Capture the cell that displays the provided text and extract its (x, y) central coordinate. 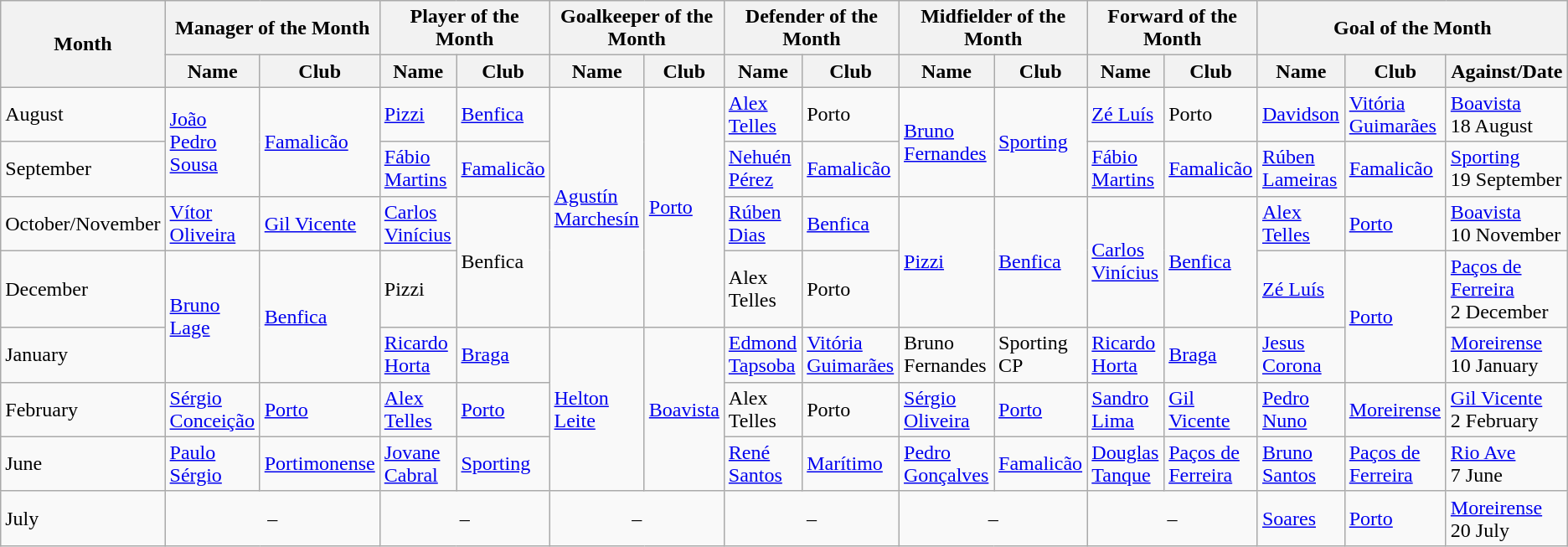
June (83, 464)
Portimonense (320, 464)
Pedro Nuno (1301, 409)
Sérgio Conceição (213, 409)
René Santos (762, 464)
December (83, 289)
February (83, 409)
Douglas Tanque (1126, 464)
Midfielder of the Month (993, 28)
Edmond Tapsoba (762, 355)
Rúben Dias (762, 223)
August (83, 114)
Boavista18 August (1506, 114)
January (83, 355)
Agustín Marchesín (596, 208)
Against/Date (1506, 71)
Moreirense20 July (1506, 518)
September (83, 169)
Jesus Corona (1301, 355)
Marítimo (851, 464)
Player of the Month (464, 28)
Boavista (683, 409)
July (83, 518)
Paulo Sérgio (213, 464)
Forward of the Month (1173, 28)
Sporting CP (1040, 355)
Rio Ave7 June (1506, 464)
Rúben Lameiras (1301, 169)
Month (83, 44)
Nehuén Pérez (762, 169)
Manager of the Month (272, 28)
Vítor Oliveira (213, 223)
João Pedro Sousa (213, 142)
Sandro Lima (1126, 409)
Goalkeeper of the Month (637, 28)
Boavista10 November (1506, 223)
Bruno Santos (1301, 464)
Jovane Cabral (418, 464)
Sporting19 September (1506, 169)
Gil Vicente2 February (1506, 409)
Pedro Gonçalves (946, 464)
Moreirense (1395, 409)
Defender of the Month (811, 28)
Goal of the Month (1412, 28)
October/November (83, 223)
Helton Leite (596, 409)
Moreirense10 January (1506, 355)
Bruno Lage (213, 317)
Soares (1301, 518)
Sérgio Oliveira (946, 409)
Paços de Ferreira2 December (1506, 289)
Davidson (1301, 114)
